Determine the [x, y] coordinate at the center of the cell enclosing the given text.  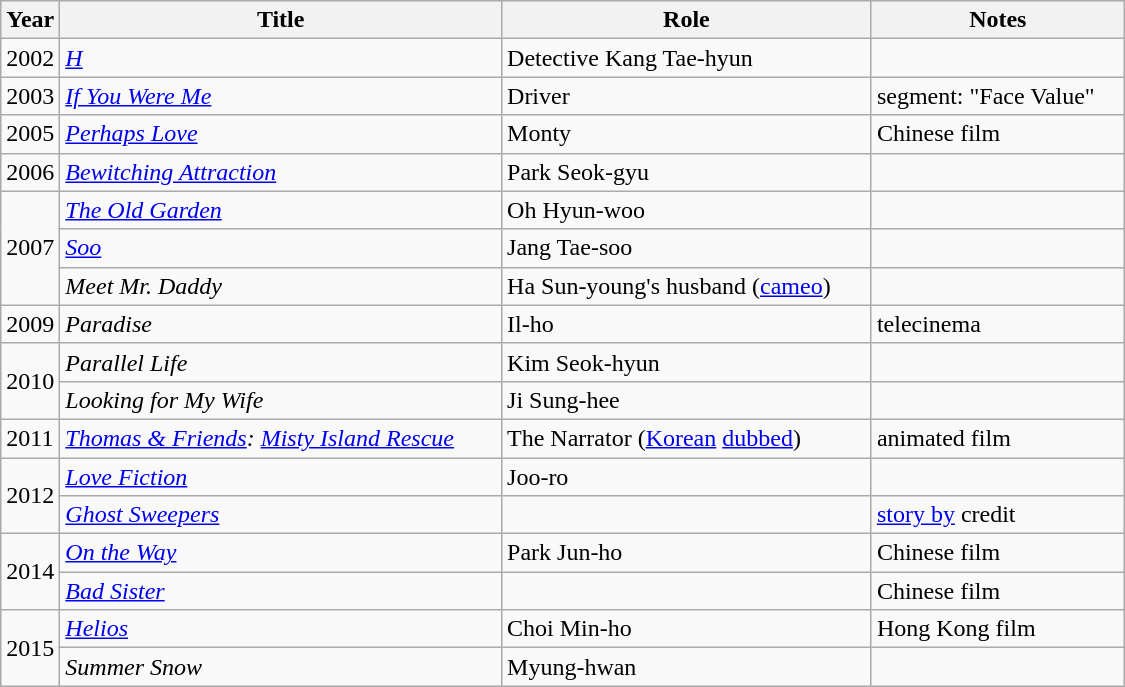
Summer Snow [281, 667]
Driver [687, 96]
Role [687, 20]
Year [30, 20]
2015 [30, 648]
2012 [30, 496]
Meet Mr. Daddy [281, 286]
2010 [30, 381]
The Old Garden [281, 210]
2007 [30, 248]
Il-ho [687, 324]
2011 [30, 438]
Hong Kong film [998, 629]
Jang Tae-soo [687, 248]
Monty [687, 134]
segment: "Face Value" [998, 96]
2006 [30, 172]
Bad Sister [281, 591]
2009 [30, 324]
The Narrator (Korean dubbed) [687, 438]
2003 [30, 96]
2002 [30, 58]
telecinema [998, 324]
story by credit [998, 515]
Title [281, 20]
Joo-ro [687, 477]
Soo [281, 248]
2005 [30, 134]
Love Fiction [281, 477]
Paradise [281, 324]
Myung-hwan [687, 667]
Kim Seok-hyun [687, 362]
Thomas & Friends: Misty Island Rescue [281, 438]
Choi Min-ho [687, 629]
Ghost Sweepers [281, 515]
Ha Sun-young's husband (cameo) [687, 286]
Detective Kang Tae-hyun [687, 58]
Ji Sung-hee [687, 400]
If You Were Me [281, 96]
animated film [998, 438]
Perhaps Love [281, 134]
Bewitching Attraction [281, 172]
Park Seok-gyu [687, 172]
Helios [281, 629]
Looking for My Wife [281, 400]
H [281, 58]
Parallel Life [281, 362]
Park Jun-ho [687, 553]
2014 [30, 572]
Oh Hyun-woo [687, 210]
Notes [998, 20]
On the Way [281, 553]
